Determine the (X, Y) coordinate at the center of the cell enclosing the given text.  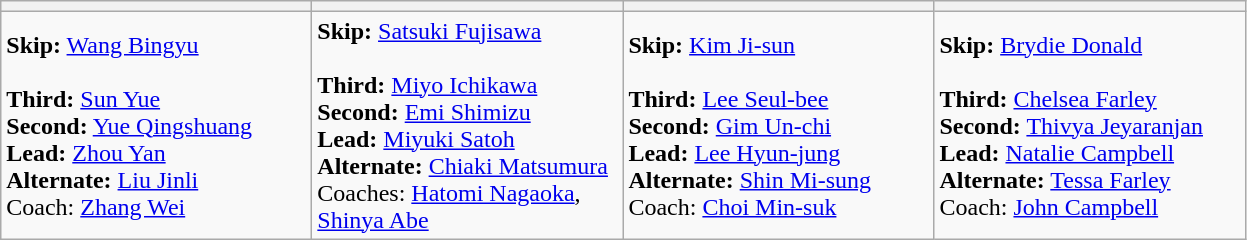
Skip: Kim Ji-sunThird: Lee Seul-bee Second: Gim Un-chi Lead: Lee Hyun-jung Alternate: Shin Mi-sung Coach: Choi Min-suk (778, 126)
Skip: Satsuki FujisawaThird: Miyo Ichikawa Second: Emi Shimizu Lead: Miyuki Satoh Alternate: Chiaki Matsumura Coaches: Hatomi Nagaoka, Shinya Abe (468, 126)
Skip: Wang BingyuThird: Sun Yue Second: Yue Qingshuang Lead: Zhou Yan Alternate: Liu Jinli Coach: Zhang Wei (156, 126)
Skip: Brydie DonaldThird: Chelsea Farley Second: Thivya Jeyaranjan Lead: Natalie Campbell Alternate: Tessa Farley Coach: John Campbell (1090, 126)
